Pinpoint the cell where the given text exists, returning its (X, Y) midpoint coordinate. 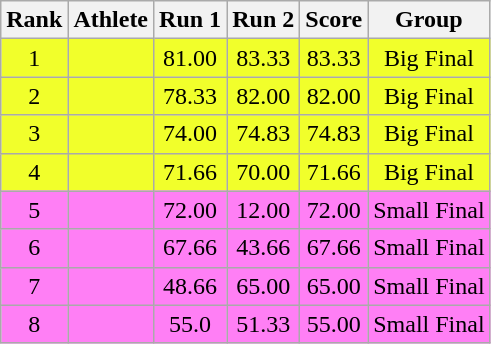
70.00 (264, 172)
Athlete (111, 20)
Run 2 (264, 20)
7 (34, 286)
Group (429, 20)
81.00 (190, 58)
51.33 (264, 324)
48.66 (190, 286)
8 (34, 324)
3 (34, 134)
78.33 (190, 96)
43.66 (264, 248)
4 (34, 172)
5 (34, 210)
2 (34, 96)
Run 1 (190, 20)
55.0 (190, 324)
1 (34, 58)
6 (34, 248)
12.00 (264, 210)
Score (334, 20)
55.00 (334, 324)
Rank (34, 20)
74.00 (190, 134)
